Determine the (X, Y) coordinate at the center of the cell enclosing the given text.  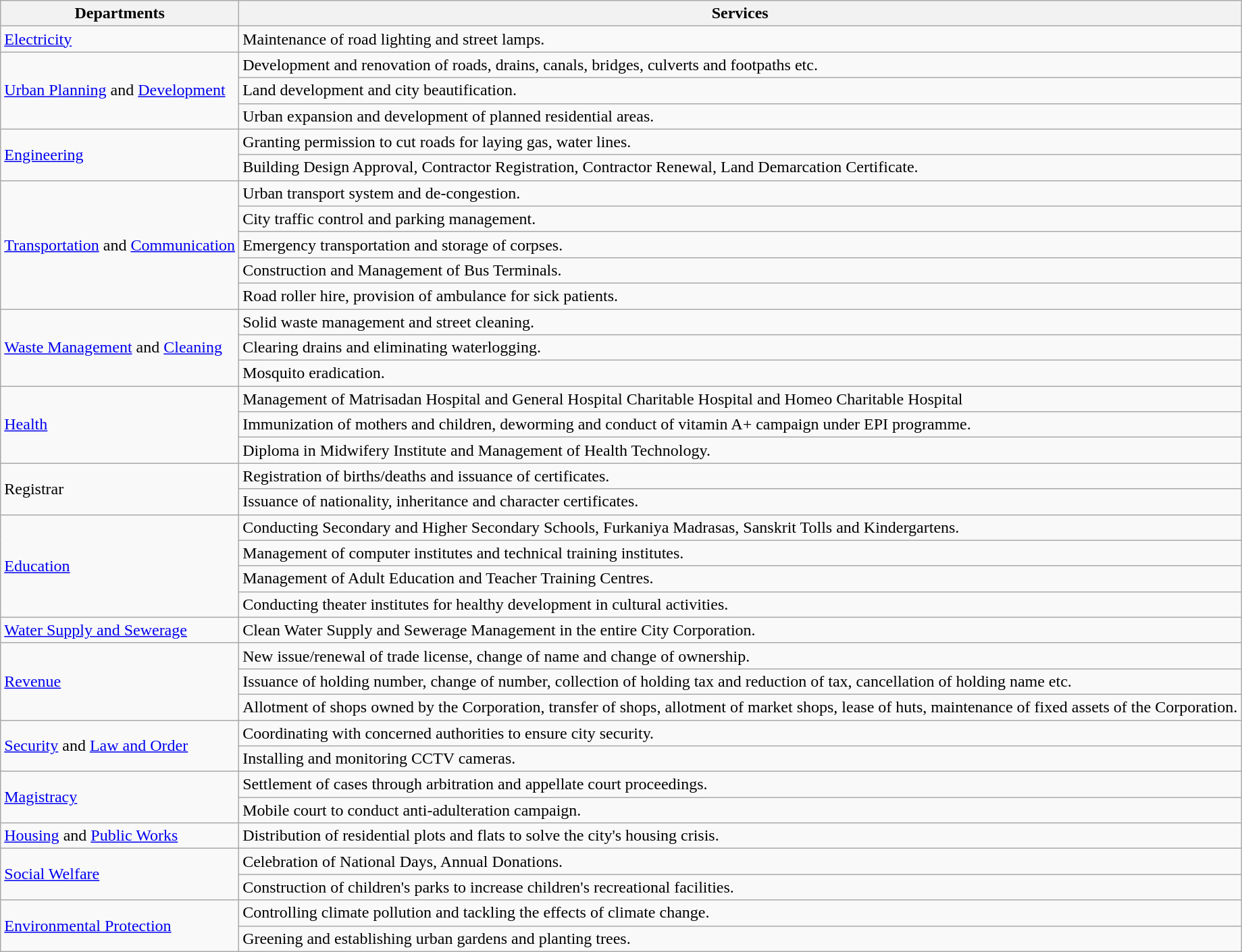
Land development and city beautification. (740, 90)
Health (120, 425)
Services (740, 14)
Urban expansion and development of planned residential areas. (740, 116)
Registrar (120, 489)
Diploma in Midwifery Institute and Management of Health Technology. (740, 450)
Management of Adult Education and Teacher Training Centres. (740, 579)
Registration of births/deaths and issuance of certificates. (740, 476)
Maintenance of road lighting and street lamps. (740, 39)
Urban Planning and Development (120, 90)
Electricity (120, 39)
Issuance of holding number, change of number, collection of holding tax and reduction of tax, cancellation of holding name etc. (740, 681)
Construction of children's parks to increase children's recreational facilities. (740, 887)
Building Design Approval, Contractor Registration, Contractor Renewal, Land Demarcation Certificate. (740, 167)
Coordinating with concerned authorities to ensure city security. (740, 733)
Clearing drains and eliminating waterlogging. (740, 348)
Installing and monitoring CCTV cameras. (740, 759)
Mobile court to conduct anti-adulteration campaign. (740, 810)
Distribution of residential plots and flats to solve the city's housing crisis. (740, 836)
Greening and establishing urban gardens and planting trees. (740, 938)
Management of computer institutes and technical training institutes. (740, 553)
Environmental Protection (120, 926)
Magistracy (120, 797)
Social Welfare (120, 874)
Conducting theater institutes for healthy development in cultural activities. (740, 604)
City traffic control and parking management. (740, 219)
Celebration of National Days, Annual Donations. (740, 862)
Development and renovation of roads, drains, canals, bridges, culverts and footpaths etc. (740, 65)
Immunization of mothers and children, deworming and conduct of vitamin A+ campaign under EPI programme. (740, 425)
Road roller hire, provision of ambulance for sick patients. (740, 296)
Solid waste management and street cleaning. (740, 322)
Controlling climate pollution and tackling the effects of climate change. (740, 913)
Issuance of nationality, inheritance and character certificates. (740, 502)
Transportation and Communication (120, 244)
Engineering (120, 155)
Management of Matrisadan Hospital and General Hospital Charitable Hospital and Homeo Charitable Hospital (740, 399)
Urban transport system and de-congestion. (740, 193)
New issue/renewal of trade license, change of name and change of ownership. (740, 656)
Waste Management and Cleaning (120, 348)
Settlement of cases through arbitration and appellate court proceedings. (740, 785)
Construction and Management of Bus Terminals. (740, 270)
Housing and Public Works (120, 836)
Emergency transportation and storage of corpses. (740, 244)
Departments (120, 14)
Clean Water Supply and Sewerage Management in the entire City Corporation. (740, 630)
Revenue (120, 681)
Mosquito eradication. (740, 373)
Water Supply and Sewerage (120, 630)
Education (120, 566)
Conducting Secondary and Higher Secondary Schools, Furkaniya Madrasas, Sanskrit Tolls and Kindergartens. (740, 527)
Security and Law and Order (120, 745)
Granting permission to cut roads for laying gas, water lines. (740, 142)
